Scan for the cell matching the given text and deliver its [X, Y] coordinate at center. 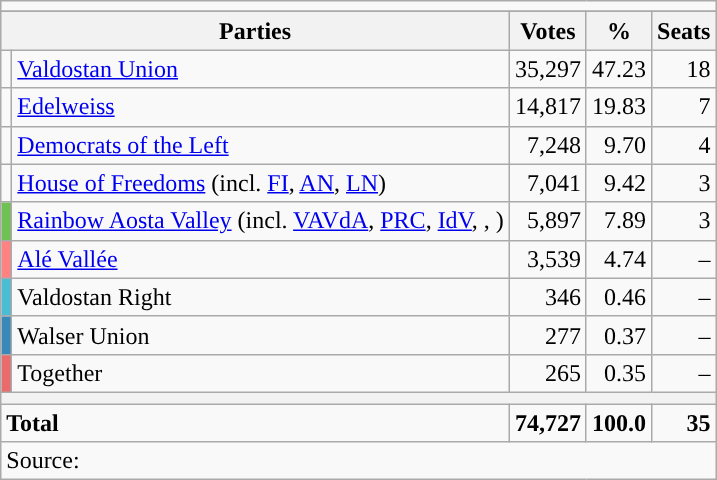
Source: [358, 461]
Valdostan Union [261, 69]
Valdostan Right [261, 297]
18 [684, 69]
Votes [548, 31]
9.70 [618, 145]
0.35 [618, 373]
Rainbow Aosta Valley (incl. VAVdA, PRC, IdV, , ) [261, 221]
0.46 [618, 297]
House of Freedoms (incl. FI, AN, LN) [261, 183]
100.0 [618, 423]
4 [684, 145]
9.42 [618, 183]
4.74 [618, 259]
7,248 [548, 145]
% [618, 31]
47.23 [618, 69]
35,297 [548, 69]
Alé Vallée [261, 259]
Total [256, 423]
277 [548, 335]
346 [548, 297]
35 [684, 423]
Parties [256, 31]
19.83 [618, 107]
0.37 [618, 335]
Seats [684, 31]
265 [548, 373]
3,539 [548, 259]
Democrats of the Left [261, 145]
7,041 [548, 183]
7 [684, 107]
14,817 [548, 107]
Together [261, 373]
Walser Union [261, 335]
Edelweiss [261, 107]
74,727 [548, 423]
5,897 [548, 221]
7.89 [618, 221]
